For the text-containing cell, return its midpoint in [x, y] coordinate format. 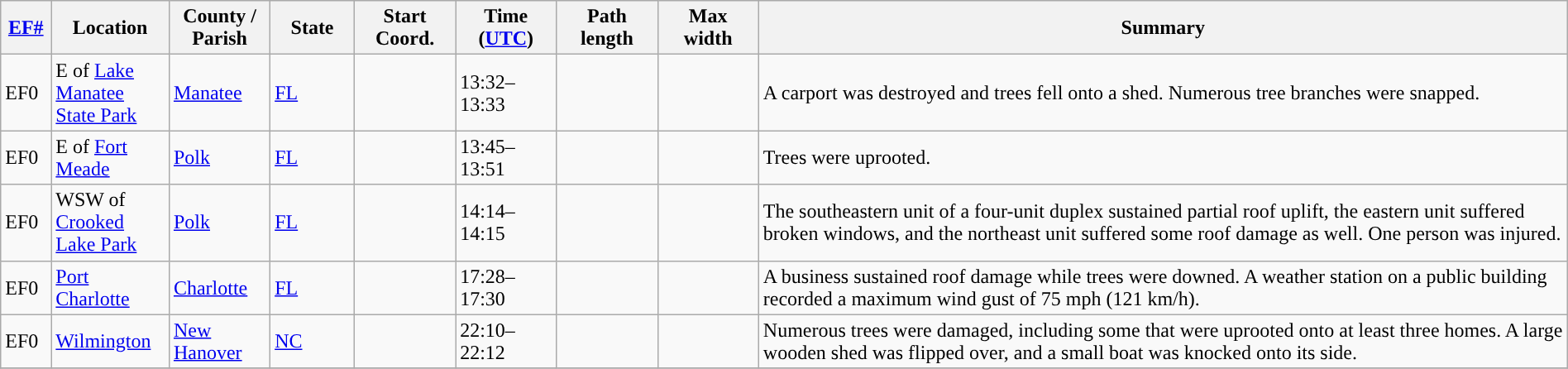
Start Coord. [404, 28]
E of Lake Manatee State Park [111, 93]
Location [111, 28]
A business sustained roof damage while trees were downed. A weather station on a public building recorded a maximum wind gust of 75 mph (121 km/h). [1163, 288]
County / Parish [219, 28]
13:45–13:51 [506, 157]
State [313, 28]
Max width [708, 28]
Time (UTC) [506, 28]
Manatee [219, 93]
Port Charlotte [111, 288]
Wilmington [111, 341]
13:32–13:33 [506, 93]
WSW of Crooked Lake Park [111, 223]
EF# [26, 28]
14:14–14:15 [506, 223]
Summary [1163, 28]
17:28–17:30 [506, 288]
Trees were uprooted. [1163, 157]
Charlotte [219, 288]
22:10–22:12 [506, 341]
A carport was destroyed and trees fell onto a shed. Numerous tree branches were snapped. [1163, 93]
NC [313, 341]
New Hanover [219, 341]
E of Fort Meade [111, 157]
Path length [607, 28]
